Search for the cell housing the specified text and yield its [X, Y] center coordinate. 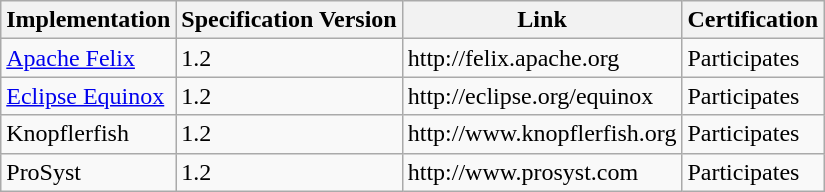
Specification Version [289, 20]
Eclipse Equinox [88, 96]
Apache Felix [88, 58]
Implementation [88, 20]
Certification [753, 20]
Link [542, 20]
Knopflerfish [88, 134]
ProSyst [88, 172]
http://www.knopflerfish.org [542, 134]
http://eclipse.org/equinox [542, 96]
http://www.prosyst.com [542, 172]
http://felix.apache.org [542, 58]
